From the cell containing the given text, extract its center point as (X, Y) coordinate. 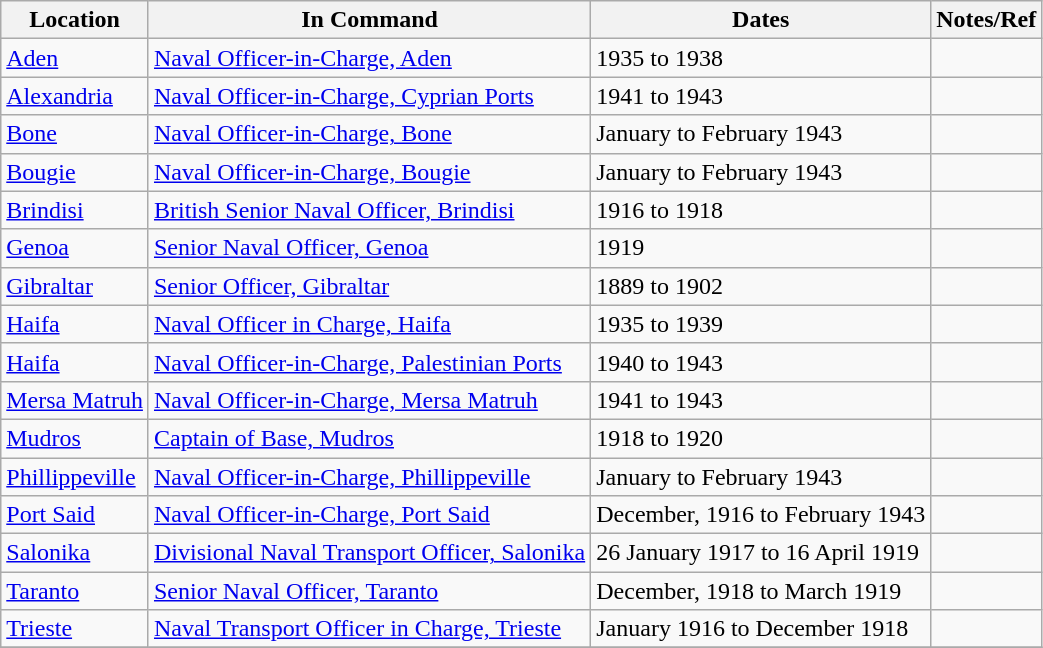
Naval Officer-in-Charge, Bougie (369, 172)
Naval Officer-in-Charge, Port Said (369, 515)
26 January 1917 to 16 April 1919 (761, 553)
Salonika (75, 553)
Senior Naval Officer, Taranto (369, 591)
1935 to 1939 (761, 324)
Notes/Ref (986, 20)
Senior Naval Officer, Genoa (369, 248)
Dates (761, 20)
Location (75, 20)
Naval Officer-in-Charge, Palestinian Ports (369, 362)
Phillippeville (75, 477)
Port Said (75, 515)
Genoa (75, 248)
Naval Officer-in-Charge, Phillippeville (369, 477)
Mersa Matruh (75, 400)
Naval Officer-in-Charge, Mersa Matruh (369, 400)
Aden (75, 58)
Naval Officer-in-Charge, Cyprian Ports (369, 96)
Naval Officer in Charge, Haifa (369, 324)
December, 1916 to February 1943 (761, 515)
Naval Officer-in-Charge, Bone (369, 134)
Senior Officer, Gibraltar (369, 286)
Bougie (75, 172)
1940 to 1943 (761, 362)
December, 1918 to March 1919 (761, 591)
Gibraltar (75, 286)
1918 to 1920 (761, 438)
Naval Officer-in-Charge, Aden (369, 58)
Bone (75, 134)
Divisional Naval Transport Officer, Salonika (369, 553)
Brindisi (75, 210)
1889 to 1902 (761, 286)
1919 (761, 248)
Trieste (75, 629)
In Command (369, 20)
Taranto (75, 591)
Captain of Base, Mudros (369, 438)
Alexandria (75, 96)
January 1916 to December 1918 (761, 629)
Naval Transport Officer in Charge, Trieste (369, 629)
Mudros (75, 438)
1916 to 1918 (761, 210)
British Senior Naval Officer, Brindisi (369, 210)
1935 to 1938 (761, 58)
